Pinpoint the cell where the given text exists, returning its [x, y] midpoint coordinate. 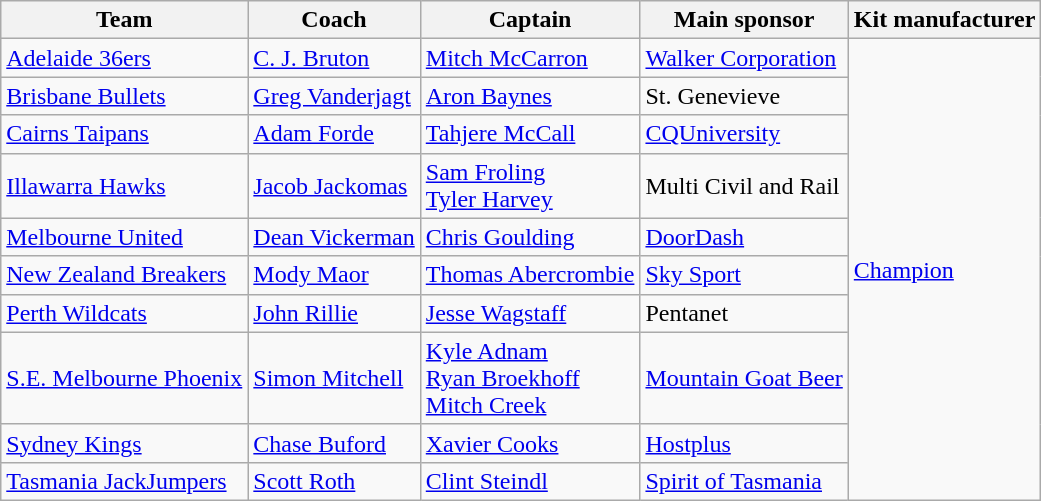
Coach [334, 20]
Scott Roth [334, 481]
Jacob Jackomas [334, 186]
Walker Corporation [744, 58]
Chris Goulding [530, 237]
Sydney Kings [124, 443]
Greg Vanderjagt [334, 96]
Champion [944, 270]
John Rillie [334, 313]
Kit manufacturer [944, 20]
Simon Mitchell [334, 378]
Spirit of Tasmania [744, 481]
Cairns Taipans [124, 134]
Adelaide 36ers [124, 58]
Mody Maor [334, 275]
CQUniversity [744, 134]
S.E. Melbourne Phoenix [124, 378]
Brisbane Bullets [124, 96]
Clint Steindl [530, 481]
Adam Forde [334, 134]
Tahjere McCall [530, 134]
Captain [530, 20]
Team [124, 20]
Main sponsor [744, 20]
Melbourne United [124, 237]
Thomas Abercrombie [530, 275]
Kyle Adnam Ryan Broekhoff Mitch Creek [530, 378]
Mitch McCarron [530, 58]
Multi Civil and Rail [744, 186]
Illawarra Hawks [124, 186]
Mountain Goat Beer [744, 378]
DoorDash [744, 237]
Pentanet [744, 313]
Chase Buford [334, 443]
St. Genevieve [744, 96]
Hostplus [744, 443]
Sky Sport [744, 275]
Dean Vickerman [334, 237]
New Zealand Breakers [124, 275]
Jesse Wagstaff [530, 313]
Xavier Cooks [530, 443]
Aron Baynes [530, 96]
Tasmania JackJumpers [124, 481]
C. J. Bruton [334, 58]
Sam Froling Tyler Harvey [530, 186]
Perth Wildcats [124, 313]
